Detect which cell encompasses the target text, then output its [X, Y] center coordinate. 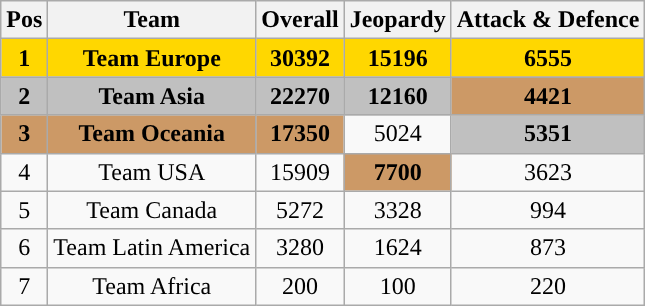
200 [300, 286]
Pos [24, 20]
3328 [398, 210]
15196 [398, 58]
22270 [300, 96]
1624 [398, 248]
12160 [398, 96]
2 [24, 96]
Team Latin America [152, 248]
994 [548, 210]
6 [24, 248]
5024 [398, 134]
Team USA [152, 172]
Overall [300, 20]
6555 [548, 58]
100 [398, 286]
3 [24, 134]
7 [24, 286]
Team Europe [152, 58]
1 [24, 58]
4421 [548, 96]
4 [24, 172]
5272 [300, 210]
Attack & Defence [548, 20]
873 [548, 248]
Team Africa [152, 286]
Team [152, 20]
Team Oceania [152, 134]
Team Canada [152, 210]
3623 [548, 172]
5351 [548, 134]
5 [24, 210]
3280 [300, 248]
15909 [300, 172]
220 [548, 286]
Jeopardy [398, 20]
30392 [300, 58]
17350 [300, 134]
7700 [398, 172]
Team Asia [152, 96]
